Detect which cell encompasses the target text, then output its [X, Y] center coordinate. 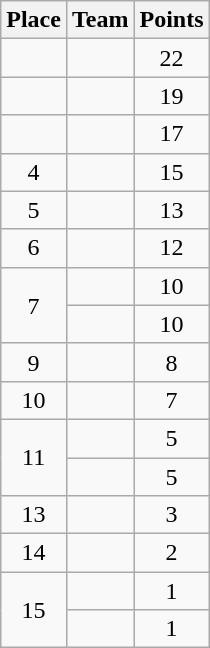
14 [34, 553]
4 [34, 172]
2 [172, 553]
Place [34, 20]
22 [172, 58]
12 [172, 248]
3 [172, 515]
11 [34, 457]
6 [34, 248]
Points [172, 20]
17 [172, 134]
19 [172, 96]
8 [172, 362]
9 [34, 362]
Team [100, 20]
